Return the (X, Y) coordinate for the center point of the cell that contains the specified text.  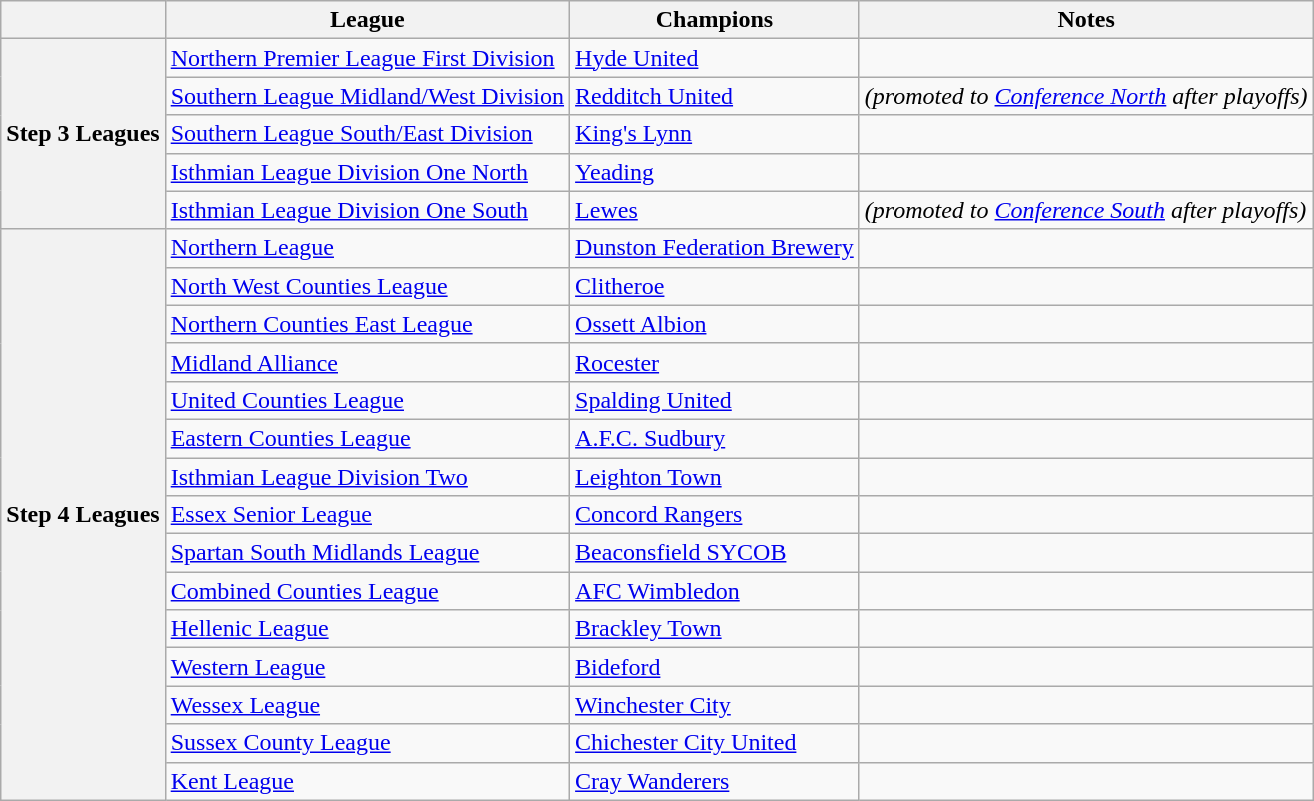
Southern League Midland/West Division (367, 96)
Isthmian League Division One South (367, 210)
Hellenic League (367, 629)
Winchester City (715, 705)
King's Lynn (715, 134)
Yeading (715, 172)
Western League (367, 667)
(promoted to Conference North after playoffs) (1086, 96)
Essex Senior League (367, 515)
Southern League South/East Division (367, 134)
United Counties League (367, 400)
Sussex County League (367, 743)
AFC Wimbledon (715, 591)
Champions (715, 20)
Chichester City United (715, 743)
Ossett Albion (715, 324)
Dunston Federation Brewery (715, 248)
League (367, 20)
North West Counties League (367, 286)
Spartan South Midlands League (367, 553)
Northern Premier League First Division (367, 58)
Step 4 Leagues (83, 514)
Step 3 Leagues (83, 134)
Northern Counties East League (367, 324)
Cray Wanderers (715, 781)
Lewes (715, 210)
A.F.C. Sudbury (715, 438)
Beaconsfield SYCOB (715, 553)
Eastern Counties League (367, 438)
Brackley Town (715, 629)
Rocester (715, 362)
Combined Counties League (367, 591)
Northern League (367, 248)
Wessex League (367, 705)
Redditch United (715, 96)
Spalding United (715, 400)
Isthmian League Division One North (367, 172)
(promoted to Conference South after playoffs) (1086, 210)
Leighton Town (715, 477)
Hyde United (715, 58)
Kent League (367, 781)
Isthmian League Division Two (367, 477)
Midland Alliance (367, 362)
Notes (1086, 20)
Clitheroe (715, 286)
Bideford (715, 667)
Concord Rangers (715, 515)
